Find where the given text appears and provide that cell's center as (X, Y) coordinate. 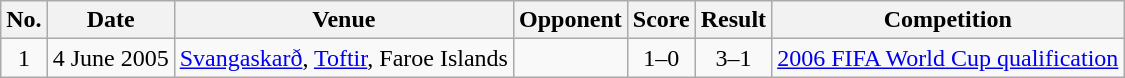
1 (24, 58)
Result (733, 20)
2006 FIFA World Cup qualification (948, 58)
No. (24, 20)
Competition (948, 20)
Date (110, 20)
1–0 (661, 58)
Venue (344, 20)
Score (661, 20)
3–1 (733, 58)
Svangaskarð, Toftir, Faroe Islands (344, 58)
4 June 2005 (110, 58)
Opponent (570, 20)
